Scan for the cell matching the given text and deliver its (x, y) coordinate at center. 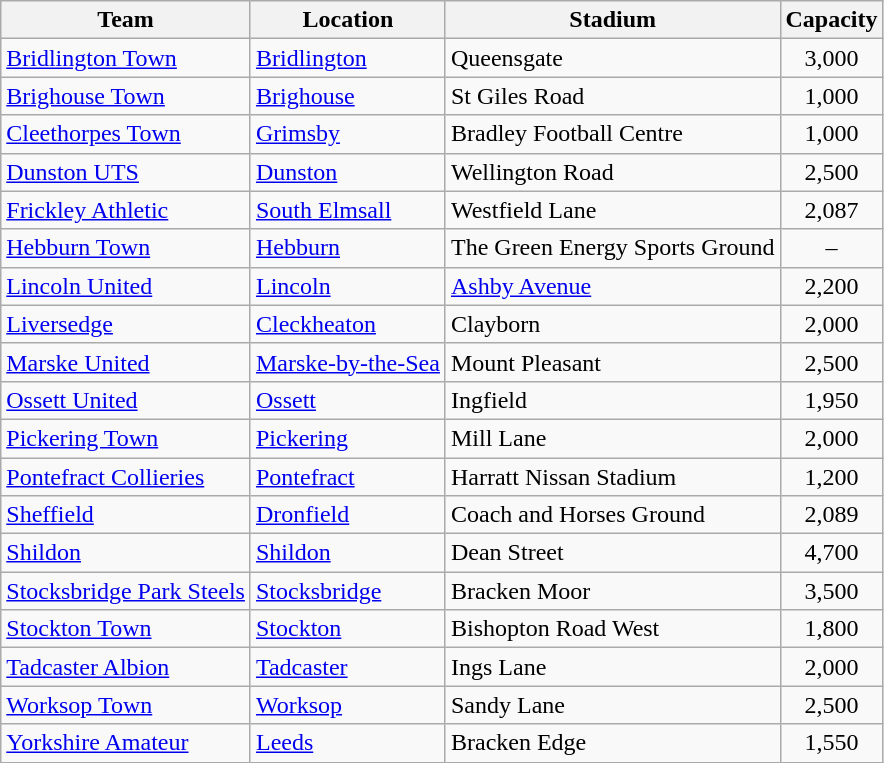
2,087 (832, 210)
Location (348, 20)
Stocksbridge Park Steels (126, 591)
The Green Energy Sports Ground (612, 248)
Lincoln United (126, 286)
Harratt Nissan Stadium (612, 477)
Dunston (348, 172)
Dunston UTS (126, 172)
Marske United (126, 362)
Yorkshire Amateur (126, 743)
Bracken Edge (612, 743)
Lincoln (348, 286)
Pickering (348, 438)
Marske-by-the-Sea (348, 362)
Clayborn (612, 324)
Liversedge (126, 324)
Capacity (832, 20)
Mill Lane (612, 438)
Pontefract Collieries (126, 477)
Tadcaster (348, 667)
Ashby Avenue (612, 286)
2,200 (832, 286)
Cleckheaton (348, 324)
Hebburn (348, 248)
Wellington Road (612, 172)
2,089 (832, 515)
3,000 (832, 58)
Ingfield (612, 400)
St Giles Road (612, 96)
Bridlington Town (126, 58)
Pickering Town (126, 438)
Tadcaster Albion (126, 667)
Leeds (348, 743)
Sandy Lane (612, 705)
3,500 (832, 591)
Sheffield (126, 515)
Stockton (348, 629)
Queensgate (612, 58)
Stocksbridge (348, 591)
– (832, 248)
1,950 (832, 400)
Hebburn Town (126, 248)
Bracken Moor (612, 591)
Ings Lane (612, 667)
Stockton Town (126, 629)
South Elmsall (348, 210)
4,700 (832, 553)
1,550 (832, 743)
Stadium (612, 20)
Dean Street (612, 553)
1,800 (832, 629)
Frickley Athletic (126, 210)
Bradley Football Centre (612, 134)
Mount Pleasant (612, 362)
Cleethorpes Town (126, 134)
Bridlington (348, 58)
Team (126, 20)
Coach and Horses Ground (612, 515)
Pontefract (348, 477)
1,200 (832, 477)
Westfield Lane (612, 210)
Ossett United (126, 400)
Brighouse (348, 96)
Dronfield (348, 515)
Grimsby (348, 134)
Bishopton Road West (612, 629)
Worksop (348, 705)
Worksop Town (126, 705)
Ossett (348, 400)
Brighouse Town (126, 96)
